Capture the cell that displays the provided text and extract its (X, Y) central coordinate. 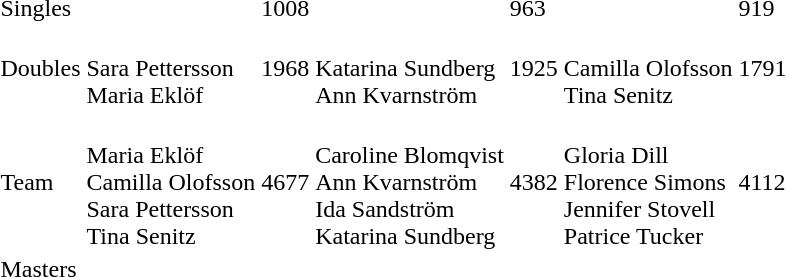
Gloria DillFlorence SimonsJennifer StovellPatrice Tucker (648, 182)
Caroline BlomqvistAnn KvarnströmIda SandströmKatarina Sundberg (410, 182)
Katarina SundbergAnn Kvarnström (410, 68)
1968 (286, 68)
Camilla OlofssonTina Senitz (648, 68)
Maria EklöfCamilla OlofssonSara PetterssonTina Senitz (171, 182)
4677 (286, 182)
1925 (534, 68)
4382 (534, 182)
Sara PetterssonMaria Eklöf (171, 68)
